Provide the (x, y) coordinate of the cell's center where the given text is located.  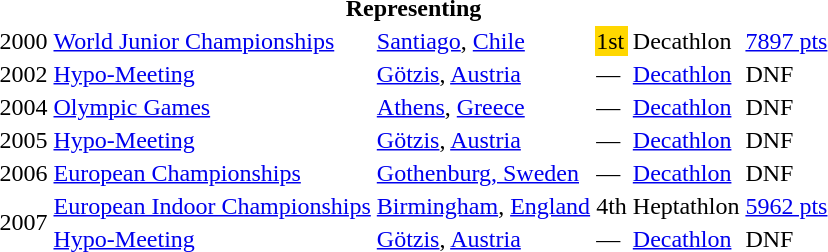
Gothenburg, Sweden (483, 173)
4th (612, 206)
1st (612, 41)
Olympic Games (212, 107)
Heptathlon (686, 206)
European Championships (212, 173)
European Indoor Championships (212, 206)
Athens, Greece (483, 107)
Birmingham, England (483, 206)
Santiago, Chile (483, 41)
World Junior Championships (212, 41)
